Find where the given text appears and provide that cell's center as (x, y) coordinate. 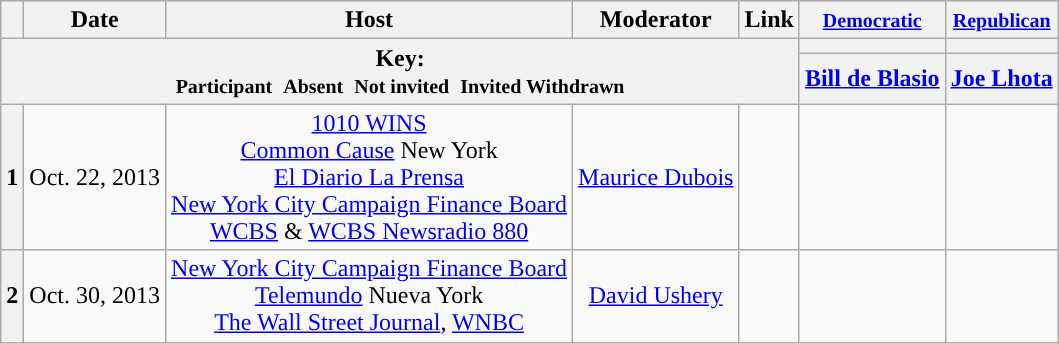
David Ushery (656, 296)
Democratic (872, 20)
Republican (1002, 20)
Moderator (656, 20)
Key: Participant Absent Not invited Invited Withdrawn (400, 72)
2 (12, 296)
1010 WINSCommon Cause New YorkEl Diario La PrensaNew York City Campaign Finance BoardWCBS & WCBS Newsradio 880 (370, 177)
Maurice Dubois (656, 177)
Host (370, 20)
1 (12, 177)
Joe Lhota (1002, 78)
Link (769, 20)
Oct. 30, 2013 (95, 296)
Oct. 22, 2013 (95, 177)
Bill de Blasio (872, 78)
Date (95, 20)
New York City Campaign Finance BoardTelemundo Nueva YorkThe Wall Street Journal, WNBC (370, 296)
